Determine the (X, Y) coordinate at the center of the cell enclosing the given text.  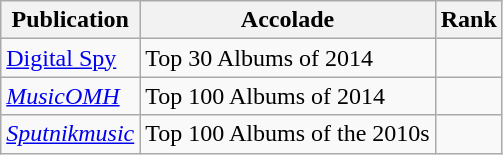
MusicOMH (70, 96)
Top 30 Albums of 2014 (288, 58)
Sputnikmusic (70, 134)
Accolade (288, 20)
Top 100 Albums of 2014 (288, 96)
Publication (70, 20)
Top 100 Albums of the 2010s (288, 134)
Digital Spy (70, 58)
Rank (468, 20)
